Output the [X, Y] coordinate of the center of the cell containing the given text.  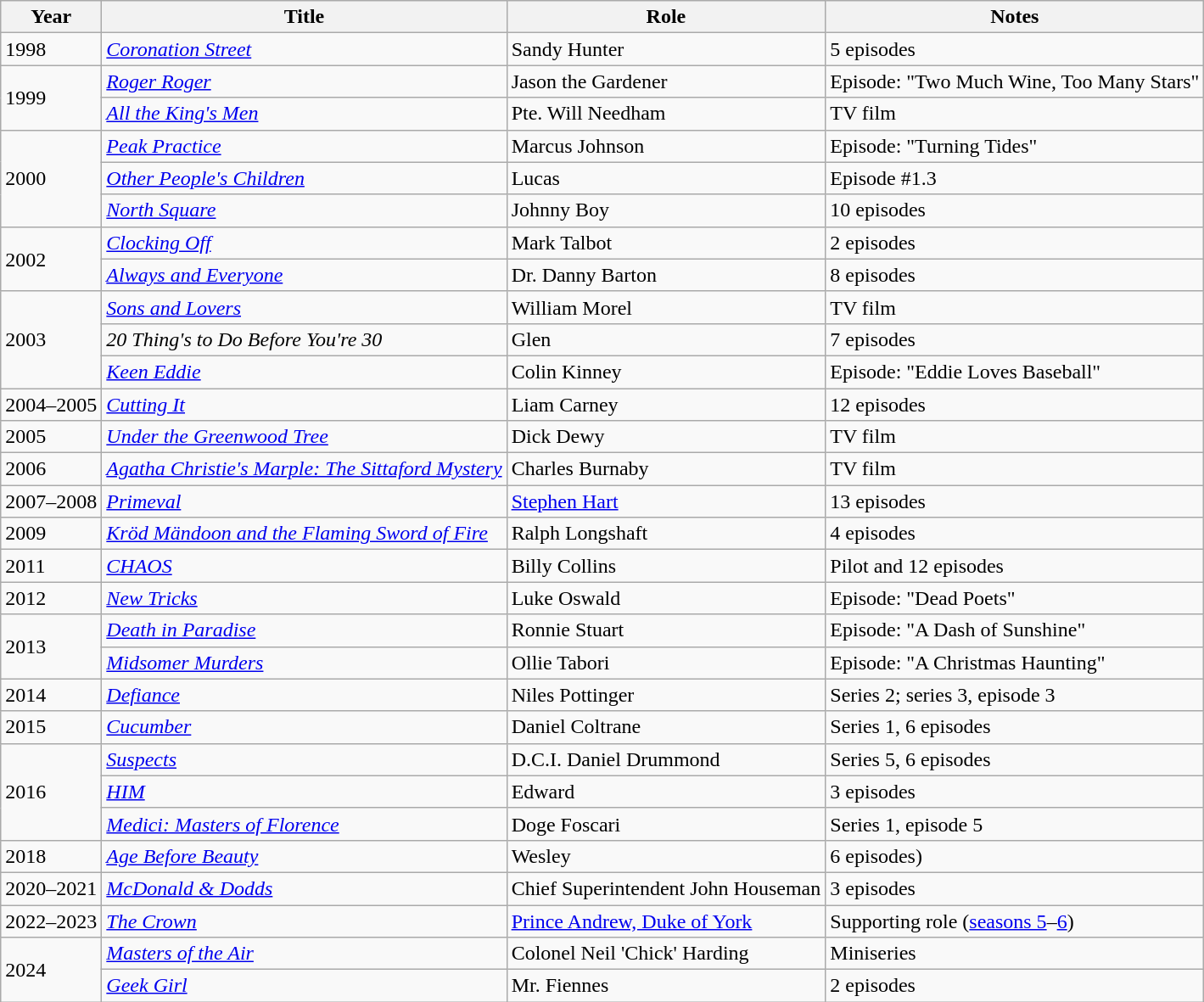
Primeval [304, 501]
Charles Burnaby [666, 469]
2011 [51, 566]
Colin Kinney [666, 372]
Edward [666, 792]
Luke Oswald [666, 598]
D.C.I. Daniel Drummond [666, 759]
2004–2005 [51, 405]
Ollie Tabori [666, 663]
Marcus Johnson [666, 146]
Episode #1.3 [1015, 178]
8 episodes [1015, 275]
Prince Andrew, Duke of York [666, 921]
North Square [304, 210]
The Crown [304, 921]
Medici: Masters of Florence [304, 824]
2003 [51, 339]
Episode: "Eddie Loves Baseball" [1015, 372]
Lucas [666, 178]
Title [304, 17]
All the King's Men [304, 114]
Dr. Danny Barton [666, 275]
Clocking Off [304, 243]
New Tricks [304, 598]
Always and Everyone [304, 275]
Chief Superintendent John Houseman [666, 888]
Series 1, 6 episodes [1015, 727]
Pilot and 12 episodes [1015, 566]
Colonel Neil 'Chick' Harding [666, 954]
12 episodes [1015, 405]
Suspects [304, 759]
Kröd Mändoon and the Flaming Sword of Fire [304, 534]
Geek Girl [304, 986]
Masters of the Air [304, 954]
Billy Collins [666, 566]
Daniel Coltrane [666, 727]
Dick Dewy [666, 437]
Episode: "Turning Tides" [1015, 146]
Roger Roger [304, 81]
Sandy Hunter [666, 49]
Doge Foscari [666, 824]
Jason the Gardener [666, 81]
2016 [51, 792]
Sons and Lovers [304, 307]
Stephen Hart [666, 501]
2006 [51, 469]
6 episodes) [1015, 856]
Supporting role (seasons 5–6) [1015, 921]
4 episodes [1015, 534]
Episode: "Two Much Wine, Too Many Stars" [1015, 81]
Series 5, 6 episodes [1015, 759]
5 episodes [1015, 49]
2014 [51, 695]
2013 [51, 647]
Other People's Children [304, 178]
10 episodes [1015, 210]
7 episodes [1015, 339]
Midsomer Murders [304, 663]
2018 [51, 856]
Series 2; series 3, episode 3 [1015, 695]
2020–2021 [51, 888]
Agatha Christie's Marple: The Sittaford Mystery [304, 469]
2015 [51, 727]
Episode: "A Dash of Sunshine" [1015, 630]
20 Thing's to Do Before You're 30 [304, 339]
Under the Greenwood Tree [304, 437]
Age Before Beauty [304, 856]
2024 [51, 970]
Glen [666, 339]
2012 [51, 598]
2000 [51, 178]
Ralph Longshaft [666, 534]
CHAOS [304, 566]
Episode: "A Christmas Haunting" [1015, 663]
Role [666, 17]
Notes [1015, 17]
William Morel [666, 307]
Year [51, 17]
2007–2008 [51, 501]
2022–2023 [51, 921]
1999 [51, 98]
13 episodes [1015, 501]
Wesley [666, 856]
HIM [304, 792]
Peak Practice [304, 146]
1998 [51, 49]
2009 [51, 534]
2002 [51, 259]
Pte. Will Needham [666, 114]
Liam Carney [666, 405]
Death in Paradise [304, 630]
Coronation Street [304, 49]
Miniseries [1015, 954]
Ronnie Stuart [666, 630]
Niles Pottinger [666, 695]
Cutting It [304, 405]
Mr. Fiennes [666, 986]
Series 1, episode 5 [1015, 824]
2005 [51, 437]
McDonald & Dodds [304, 888]
Cucumber [304, 727]
Johnny Boy [666, 210]
Defiance [304, 695]
Episode: "Dead Poets" [1015, 598]
Keen Eddie [304, 372]
Mark Talbot [666, 243]
